Identify which cell holds the provided text, then report its (x, y) central coordinate. 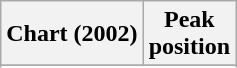
Chart (2002) (72, 34)
Peakposition (189, 34)
